Detect which cell encompasses the target text, then output its [X, Y] center coordinate. 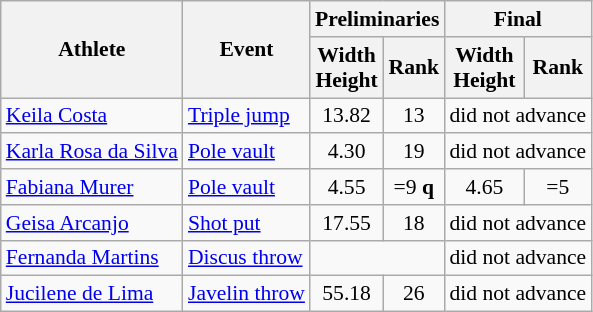
4.30 [346, 152]
Athlete [92, 50]
Fernanda Martins [92, 258]
Discus throw [246, 258]
4.65 [484, 187]
Karla Rosa da Silva [92, 152]
19 [414, 152]
26 [414, 294]
Fabiana Murer [92, 187]
13 [414, 116]
Jucilene de Lima [92, 294]
Geisa Arcanjo [92, 223]
4.55 [346, 187]
17.55 [346, 223]
Javelin throw [246, 294]
55.18 [346, 294]
Shot put [246, 223]
Keila Costa [92, 116]
18 [414, 223]
Event [246, 50]
13.82 [346, 116]
=5 [558, 187]
Final [518, 19]
=9 q [414, 187]
Preliminaries [377, 19]
Triple jump [246, 116]
